Extract the [x, y] coordinate from the center of the cell holding the provided text.  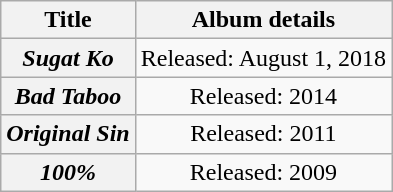
Released: August 1, 2018 [263, 58]
Bad Taboo [68, 96]
Released: 2014 [263, 96]
Sugat Ko [68, 58]
100% [68, 172]
Album details [263, 20]
Title [68, 20]
Released: 2009 [263, 172]
Original Sin [68, 134]
Released: 2011 [263, 134]
